Pinpoint the cell where the given text exists, returning its (X, Y) midpoint coordinate. 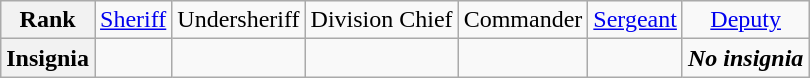
Undersheriff (238, 20)
Rank (48, 20)
Sheriff (134, 20)
Deputy (745, 20)
Division Chief (382, 20)
Sergeant (636, 20)
Insignia (48, 58)
Commander (523, 20)
No insignia (745, 58)
